Capture the cell that displays the provided text and extract its [X, Y] central coordinate. 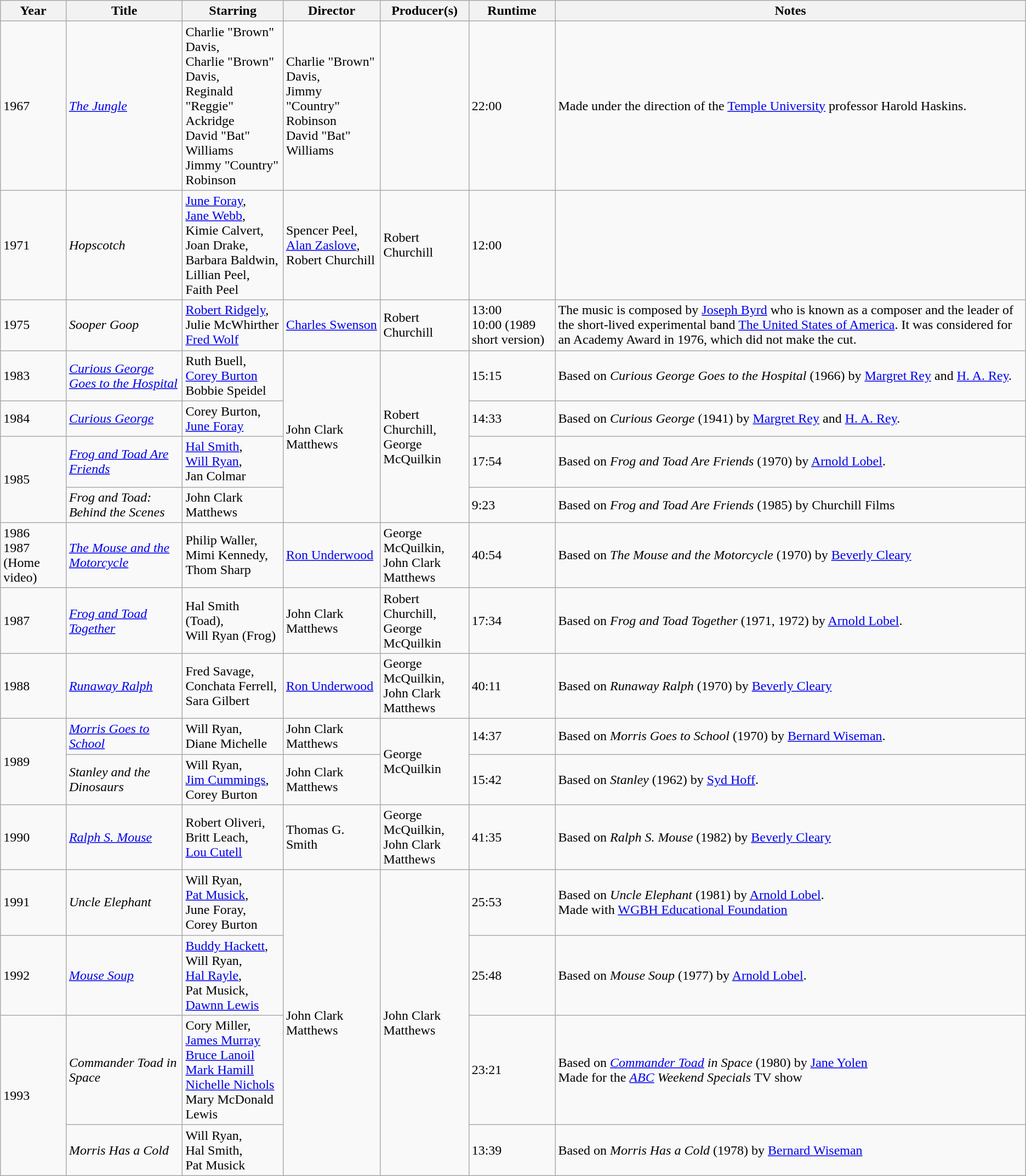
Starring [232, 11]
Robert Oliveri,Britt Leach,Lou Cutell [232, 838]
Morris Goes to School [124, 736]
Title [124, 11]
1993 [33, 1095]
13:0010:00 (1989 short version) [512, 325]
Based on Morris Goes to School (1970) by Bernard Wiseman. [790, 736]
19861987 (Home video) [33, 555]
The Jungle [124, 106]
Sooper Goop [124, 325]
Based on Curious George (1941) by Margret Rey and H. A. Rey. [790, 419]
1990 [33, 838]
1988 [33, 685]
Based on The Mouse and the Motorcycle (1970) by Beverly Cleary [790, 555]
15:42 [512, 780]
1983 [33, 376]
Mouse Soup [124, 975]
Producer(s) [424, 11]
Will Ryan,Jim Cummings,Corey Burton [232, 780]
17:34 [512, 621]
41:35 [512, 838]
Curious George [124, 419]
1984 [33, 419]
Buddy Hackett,Will Ryan,Hal Rayle,Pat Musick,Dawnn Lewis [232, 975]
Cory Miller,James MurrayBruce LanoilMark HamillNichelle NicholsMary McDonald Lewis [232, 1070]
Based on Mouse Soup (1977) by Arnold Lobel. [790, 975]
9:23 [512, 504]
1975 [33, 325]
1967 [33, 106]
Frog and Toad Are Friends [124, 462]
Based on Ralph S. Mouse (1982) by Beverly Cleary [790, 838]
Ruth Buell,Corey BurtonBobbie Speidel [232, 376]
Spencer Peel,Alan Zaslove,Robert Churchill [332, 245]
Runaway Ralph [124, 685]
Based on Curious George Goes to the Hospital (1966) by Margret Rey and H. A. Rey. [790, 376]
Made under the direction of the Temple University professor Harold Haskins. [790, 106]
25:48 [512, 975]
Based on Runaway Ralph (1970) by Beverly Cleary [790, 685]
Based on Frog and Toad Together (1971, 1972) by Arnold Lobel. [790, 621]
Based on Morris Has a Cold (1978) by Bernard Wiseman [790, 1150]
23:21 [512, 1070]
Will Ryan,Diane Michelle [232, 736]
1989 [33, 761]
George McQuilkin [424, 761]
Based on Uncle Elephant (1981) by Arnold Lobel.Made with WGBH Educational Foundation [790, 902]
14:37 [512, 736]
Will Ryan,Pat Musick,June Foray,Corey Burton [232, 902]
Corey Burton,June Foray [232, 419]
40:54 [512, 555]
Hal Smith,Will Ryan,Jan Colmar [232, 462]
14:33 [512, 419]
Hopscotch [124, 245]
Morris Has a Cold [124, 1150]
June Foray,Jane Webb,Kimie Calvert,Joan Drake,Barbara Baldwin,Lillian Peel,Faith Peel [232, 245]
40:11 [512, 685]
Ralph S. Mouse [124, 838]
Uncle Elephant [124, 902]
Charles Swenson [332, 325]
Charlie "Brown" Davis,Jimmy "Country" RobinsonDavid "Bat" Williams [332, 106]
Thomas G. Smith [332, 838]
13:39 [512, 1150]
1987 [33, 621]
15:15 [512, 376]
Charlie "Brown" Davis,Charlie "Brown" Davis,Reginald "Reggie" AckridgeDavid "Bat" WilliamsJimmy "Country" Robinson [232, 106]
Hal Smith (Toad),Will Ryan (Frog) [232, 621]
Stanley and the Dinosaurs [124, 780]
Based on Frog and Toad Are Friends (1970) by Arnold Lobel. [790, 462]
1991 [33, 902]
Based on Frog and Toad Are Friends (1985) by Churchill Films [790, 504]
The Mouse and the Motorcycle [124, 555]
1992 [33, 975]
Runtime [512, 11]
12:00 [512, 245]
Robert Ridgely,Julie McWhirtherFred Wolf [232, 325]
Notes [790, 11]
Based on Commander Toad in Space (1980) by Jane YolenMade for the ABC Weekend Specials TV show [790, 1070]
Curious George Goes to the Hospital [124, 376]
Frog and Toad Together [124, 621]
25:53 [512, 902]
Director [332, 11]
Will Ryan,Hal Smith,Pat Musick [232, 1150]
17:54 [512, 462]
Based on Stanley (1962) by Syd Hoff. [790, 780]
22:00 [512, 106]
Philip Waller,Mimi Kennedy,Thom Sharp [232, 555]
1985 [33, 479]
Year [33, 11]
Frog and Toad: Behind the Scenes [124, 504]
Commander Toad in Space [124, 1070]
Fred Savage,Conchata Ferrell,Sara Gilbert [232, 685]
1971 [33, 245]
